Output the (x, y) coordinate of the center of the cell containing the given text.  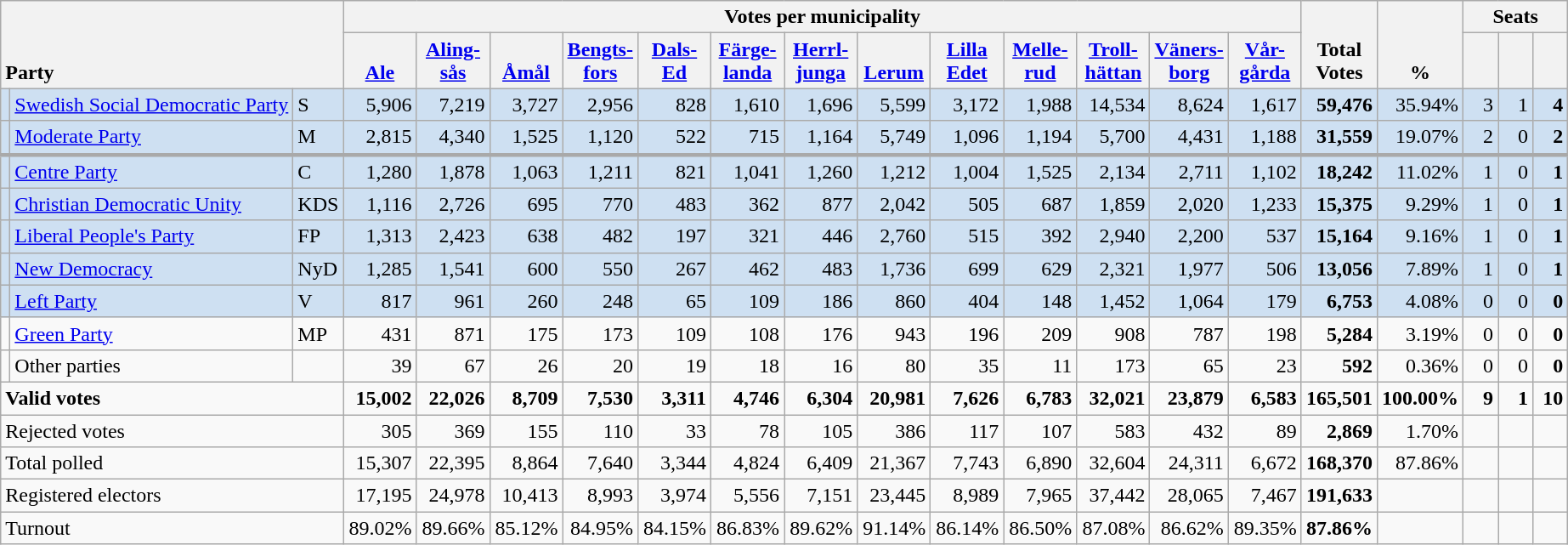
431 (380, 333)
Christian Democratic Unity (151, 204)
176 (821, 333)
86.14% (967, 528)
1,285 (380, 269)
15,307 (380, 463)
155 (526, 431)
32,021 (1113, 398)
Votes per municipality (823, 17)
828 (674, 105)
84.95% (600, 528)
2,956 (600, 105)
8,989 (967, 496)
583 (1113, 431)
32,604 (1113, 463)
2,869 (1339, 431)
2,940 (1113, 236)
15,164 (1339, 236)
787 (1189, 333)
446 (821, 236)
715 (748, 138)
1,260 (821, 172)
Lilla Edet (967, 61)
515 (967, 236)
23,879 (1189, 398)
4,746 (748, 398)
1,041 (748, 172)
2,321 (1113, 269)
11.02% (1419, 172)
1,977 (1189, 269)
6,583 (1265, 398)
New Democracy (151, 269)
7,743 (967, 463)
KDS (318, 204)
80 (894, 366)
Liberal People's Party (151, 236)
89.66% (453, 528)
89.35% (1265, 528)
695 (526, 204)
8,624 (1189, 105)
Herrl- junga (821, 61)
Other parties (151, 366)
943 (894, 333)
Turnout (172, 528)
1,696 (821, 105)
179 (1265, 301)
2,760 (894, 236)
196 (967, 333)
305 (380, 431)
Bengts- fors (600, 61)
1,194 (1040, 138)
1,878 (453, 172)
39 (380, 366)
Swedish Social Democratic Party (151, 105)
1,064 (1189, 301)
Ale (380, 61)
1,212 (894, 172)
6,672 (1265, 463)
505 (967, 204)
3,311 (674, 398)
2,423 (453, 236)
18,242 (1339, 172)
392 (1040, 236)
22,026 (453, 398)
35 (967, 366)
86.83% (748, 528)
110 (600, 431)
Väners- borg (1189, 61)
Registered electors (172, 496)
5,749 (894, 138)
522 (674, 138)
24,978 (453, 496)
1,617 (1265, 105)
87.08% (1113, 528)
8,864 (526, 463)
537 (1265, 236)
1,610 (748, 105)
Melle- rud (1040, 61)
Dals- Ed (674, 61)
Vår- gårda (1265, 61)
105 (821, 431)
7,219 (453, 105)
1,452 (1113, 301)
100.00% (1419, 398)
7,965 (1040, 496)
1,988 (1040, 105)
0.36% (1419, 366)
482 (600, 236)
9.16% (1419, 236)
1,116 (380, 204)
369 (453, 431)
821 (674, 172)
Lerum (894, 61)
Total polled (172, 463)
Aling- sås (453, 61)
1.70% (1419, 431)
% (1419, 44)
1,736 (894, 269)
Seats (1516, 17)
191,633 (1339, 496)
1,102 (1265, 172)
Valid votes (172, 398)
3,974 (674, 496)
260 (526, 301)
1,211 (600, 172)
4,431 (1189, 138)
59,476 (1339, 105)
1,541 (453, 269)
28,065 (1189, 496)
1,280 (380, 172)
S (318, 105)
89.62% (821, 528)
84.15% (674, 528)
NyD (318, 269)
Rejected votes (172, 431)
5,599 (894, 105)
31,559 (1339, 138)
638 (526, 236)
8,993 (600, 496)
37,442 (1113, 496)
FP (318, 236)
6,753 (1339, 301)
699 (967, 269)
386 (894, 431)
3.19% (1419, 333)
7,626 (967, 398)
7,530 (600, 398)
5,700 (1113, 138)
860 (894, 301)
6,783 (1040, 398)
7,640 (600, 463)
Moderate Party (151, 138)
20,981 (894, 398)
3,172 (967, 105)
10 (1550, 398)
1,233 (1265, 204)
1,004 (967, 172)
4.08% (1419, 301)
Troll- hättan (1113, 61)
Party (172, 44)
362 (748, 204)
1,063 (526, 172)
15,002 (380, 398)
592 (1339, 366)
550 (600, 269)
168,370 (1339, 463)
V (318, 301)
13,056 (1339, 269)
2,711 (1189, 172)
86.62% (1189, 528)
23 (1265, 366)
15,375 (1339, 204)
197 (674, 236)
3,344 (674, 463)
M (318, 138)
16 (821, 366)
600 (526, 269)
24,311 (1189, 463)
7.89% (1419, 269)
19.07% (1419, 138)
6,304 (821, 398)
117 (967, 431)
175 (526, 333)
91.14% (894, 528)
2,726 (453, 204)
908 (1113, 333)
23,445 (894, 496)
877 (821, 204)
2,815 (380, 138)
432 (1189, 431)
4 (1550, 105)
506 (1265, 269)
817 (380, 301)
148 (1040, 301)
1,164 (821, 138)
Färge- landa (748, 61)
6,409 (821, 463)
86.50% (1040, 528)
18 (748, 366)
108 (748, 333)
10,413 (526, 496)
6,890 (1040, 463)
8,709 (526, 398)
186 (821, 301)
Green Party (151, 333)
21,367 (894, 463)
22,395 (453, 463)
20 (600, 366)
3 (1480, 105)
321 (748, 236)
26 (526, 366)
2,020 (1189, 204)
267 (674, 269)
462 (748, 269)
14,534 (1113, 105)
17,195 (380, 496)
Total Votes (1339, 44)
5,284 (1339, 333)
7,151 (821, 496)
89 (1265, 431)
209 (1040, 333)
78 (748, 431)
5,556 (748, 496)
89.02% (380, 528)
248 (600, 301)
Left Party (151, 301)
C (318, 172)
1,188 (1265, 138)
871 (453, 333)
35.94% (1419, 105)
2,200 (1189, 236)
MP (318, 333)
Åmål (526, 61)
629 (1040, 269)
9 (1480, 398)
3,727 (526, 105)
687 (1040, 204)
2,042 (894, 204)
67 (453, 366)
5,906 (380, 105)
1,120 (600, 138)
11 (1040, 366)
1,859 (1113, 204)
4,340 (453, 138)
19 (674, 366)
33 (674, 431)
165,501 (1339, 398)
1,096 (967, 138)
2,134 (1113, 172)
961 (453, 301)
9.29% (1419, 204)
404 (967, 301)
107 (1040, 431)
198 (1265, 333)
770 (600, 204)
1,313 (380, 236)
Centre Party (151, 172)
85.12% (526, 528)
7,467 (1265, 496)
4,824 (748, 463)
